Search for the cell housing the specified text and yield its [x, y] center coordinate. 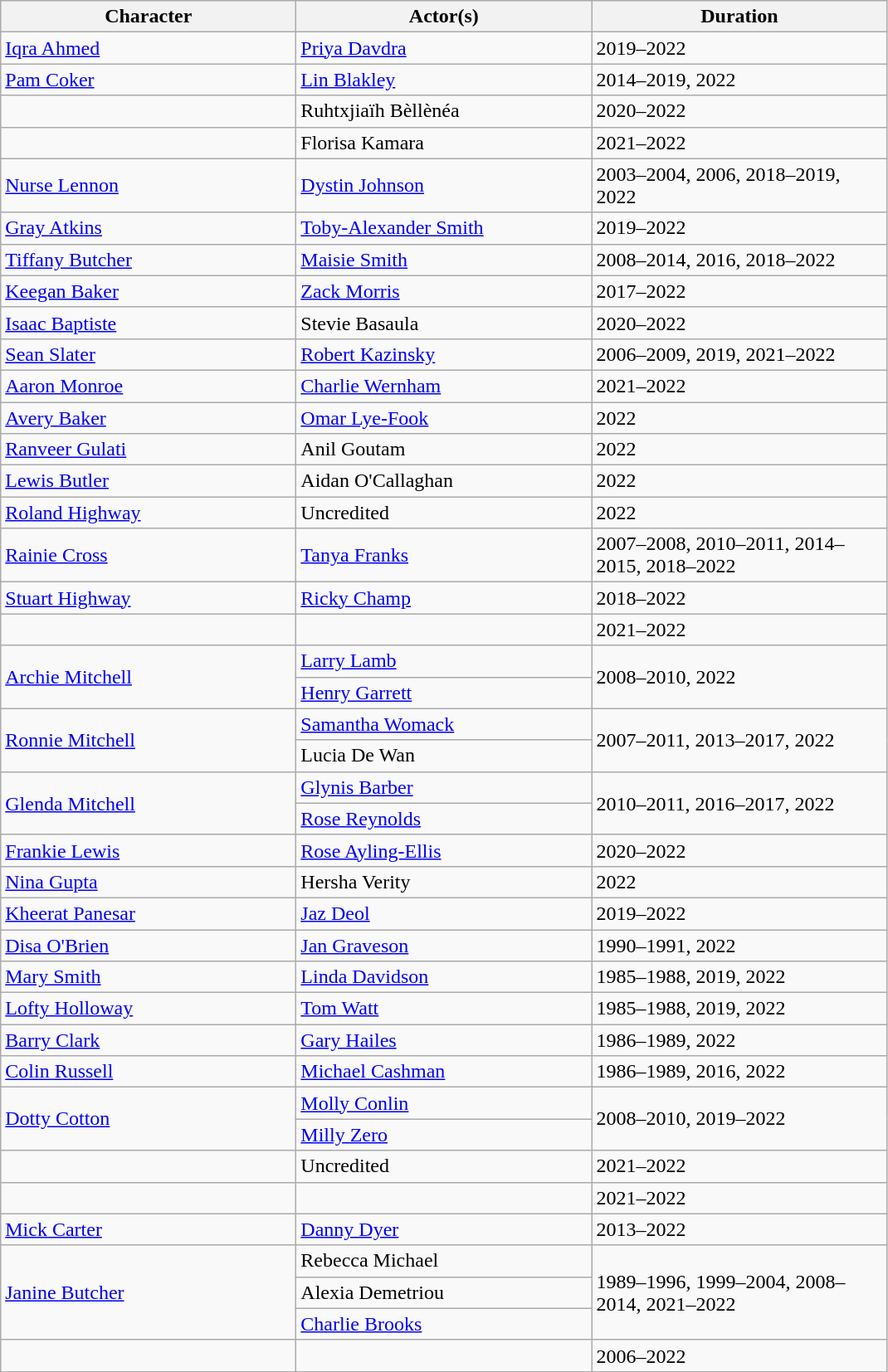
Charlie Wernham [444, 386]
Samantha Womack [444, 724]
Colin Russell [149, 1072]
Pam Coker [149, 80]
1986–1989, 2016, 2022 [739, 1072]
Mary Smith [149, 977]
2008–2014, 2016, 2018–2022 [739, 260]
Zack Morris [444, 291]
Kheerat Panesar [149, 913]
Nina Gupta [149, 882]
Tiffany Butcher [149, 260]
1986–1989, 2022 [739, 1040]
Glynis Barber [444, 787]
Sean Slater [149, 354]
Danny Dyer [444, 1229]
Robert Kazinsky [444, 354]
Duration [739, 17]
Rose Reynolds [444, 819]
Rainie Cross [149, 556]
Tom Watt [444, 1009]
Milly Zero [444, 1135]
2006–2022 [739, 1355]
Glenda Mitchell [149, 803]
Toby-Alexander Smith [444, 228]
Disa O'Brien [149, 945]
Lofty Holloway [149, 1009]
Dystin Johnson [444, 186]
Alexia Demetriou [444, 1292]
2010–2011, 2016–2017, 2022 [739, 803]
Archie Mitchell [149, 677]
Lin Blakley [444, 80]
Lewis Butler [149, 481]
Frankie Lewis [149, 850]
Aidan O'Callaghan [444, 481]
Aaron Monroe [149, 386]
2017–2022 [739, 291]
2006–2009, 2019, 2021–2022 [739, 354]
Ruhtxjiaïh Bèllènéa [444, 111]
2014–2019, 2022 [739, 80]
Hersha Verity [444, 882]
Stevie Basaula [444, 323]
Rebecca Michael [444, 1261]
2008–2010, 2019–2022 [739, 1119]
Iqra Ahmed [149, 48]
Florisa Kamara [444, 143]
2003–2004, 2006, 2018–2019, 2022 [739, 186]
1990–1991, 2022 [739, 945]
Lucia De Wan [444, 756]
Tanya Franks [444, 556]
Larry Lamb [444, 661]
Isaac Baptiste [149, 323]
Michael Cashman [444, 1072]
Henry Garrett [444, 693]
Ronnie Mitchell [149, 740]
Stuart Highway [149, 598]
Priya Davdra [444, 48]
Actor(s) [444, 17]
Jaz Deol [444, 913]
Charlie Brooks [444, 1324]
Linda Davidson [444, 977]
Rose Ayling-Ellis [444, 850]
Anil Goutam [444, 450]
2013–2022 [739, 1229]
2008–2010, 2022 [739, 677]
Character [149, 17]
Ranveer Gulati [149, 450]
Dotty Cotton [149, 1119]
Keegan Baker [149, 291]
Maisie Smith [444, 260]
2018–2022 [739, 598]
2007–2008, 2010–2011, 2014–2015, 2018–2022 [739, 556]
2007–2011, 2013–2017, 2022 [739, 740]
Gray Atkins [149, 228]
Jan Graveson [444, 945]
Omar Lye-Fook [444, 417]
Barry Clark [149, 1040]
Ricky Champ [444, 598]
Janine Butcher [149, 1292]
Nurse Lennon [149, 186]
Mick Carter [149, 1229]
Molly Conlin [444, 1103]
Gary Hailes [444, 1040]
1989–1996, 1999–2004, 2008–2014, 2021–2022 [739, 1292]
Roland Highway [149, 513]
Avery Baker [149, 417]
